Provide the (x, y) coordinate of the cell's center where the given text is located.  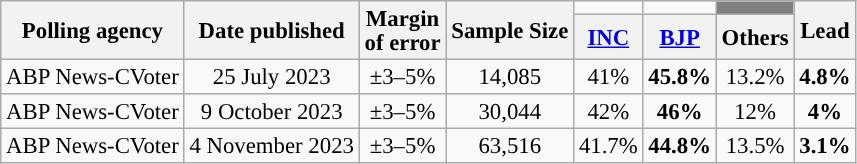
13.2% (755, 78)
41.7% (608, 146)
46% (680, 112)
Date published (272, 30)
Others (755, 38)
63,516 (510, 146)
45.8% (680, 78)
41% (608, 78)
Lead (825, 30)
13.5% (755, 146)
4 November 2023 (272, 146)
3.1% (825, 146)
Sample Size (510, 30)
14,085 (510, 78)
12% (755, 112)
44.8% (680, 146)
9 October 2023 (272, 112)
Polling agency (92, 30)
25 July 2023 (272, 78)
30,044 (510, 112)
BJP (680, 38)
Marginof error (402, 30)
INC (608, 38)
4.8% (825, 78)
4% (825, 112)
42% (608, 112)
